For the text-containing cell, return its midpoint in (x, y) coordinate format. 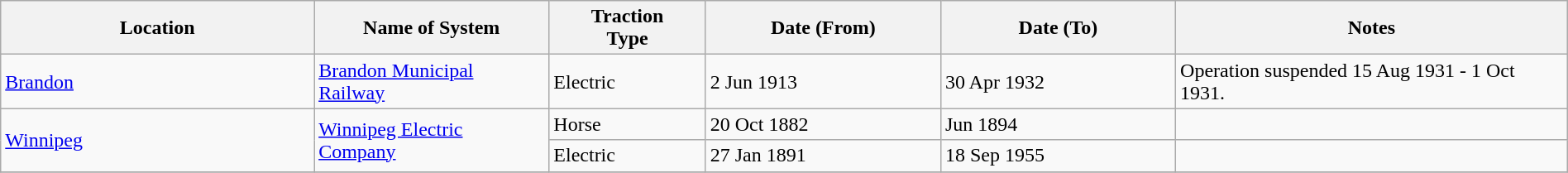
Location (157, 28)
Brandon (157, 81)
Jun 1894 (1058, 124)
Winnipeg Electric Company (432, 140)
Winnipeg (157, 140)
Name of System (432, 28)
TractionType (627, 28)
20 Oct 1882 (823, 124)
2 Jun 1913 (823, 81)
Date (To) (1058, 28)
18 Sep 1955 (1058, 156)
27 Jan 1891 (823, 156)
Horse (627, 124)
Operation suspended 15 Aug 1931 - 1 Oct 1931. (1372, 81)
30 Apr 1932 (1058, 81)
Date (From) (823, 28)
Notes (1372, 28)
Brandon Municipal Railway (432, 81)
